Return the (X, Y) coordinate for the center point of the cell that contains the specified text.  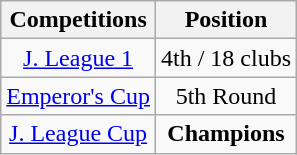
Emperor's Cup (78, 96)
4th / 18 clubs (226, 58)
Competitions (78, 20)
J. League Cup (78, 134)
5th Round (226, 96)
Position (226, 20)
J. League 1 (78, 58)
Champions (226, 134)
